Return the (X, Y) coordinate for the center point of the cell that contains the specified text.  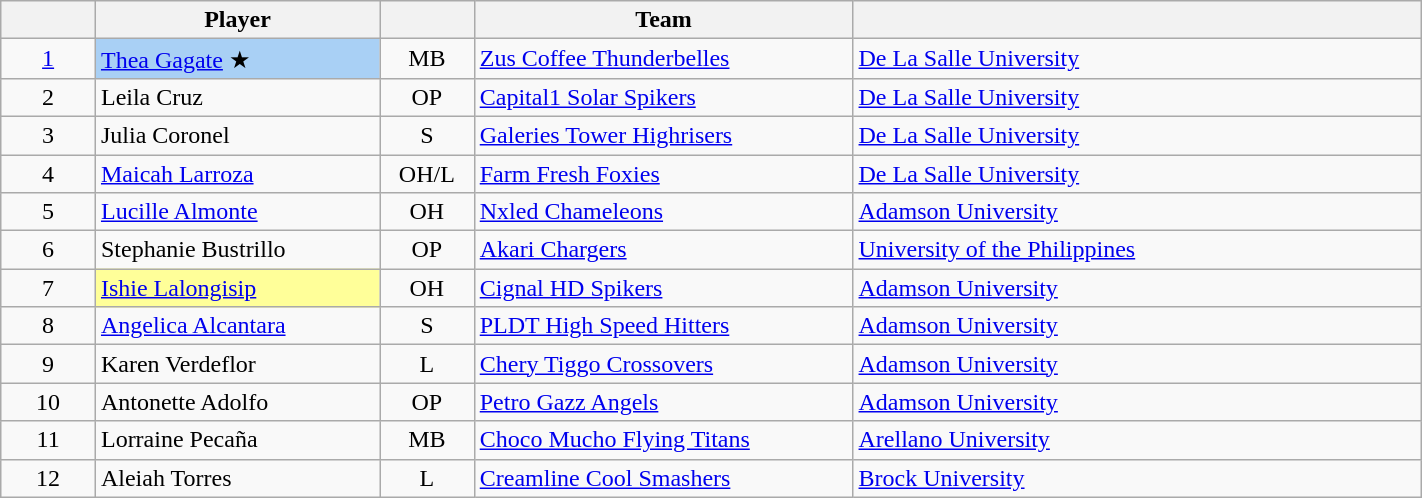
OH/L (428, 173)
3 (48, 135)
Thea Gagate ★ (237, 59)
10 (48, 402)
Lucille Almonte (237, 212)
1 (48, 59)
Petro Gazz Angels (664, 402)
Antonette Adolfo (237, 402)
Player (237, 20)
Ishie Lalongisip (237, 288)
6 (48, 250)
Galeries Tower Highrisers (664, 135)
Arellano University (1137, 440)
11 (48, 440)
Capital1 Solar Spikers (664, 97)
Akari Chargers (664, 250)
Brock University (1137, 478)
Farm Fresh Foxies (664, 173)
PLDT High Speed Hitters (664, 326)
4 (48, 173)
Nxled Chameleons (664, 212)
Lorraine Pecaña (237, 440)
8 (48, 326)
5 (48, 212)
Chery Tiggo Crossovers (664, 364)
Karen Verdeflor (237, 364)
Choco Mucho Flying Titans (664, 440)
Julia Coronel (237, 135)
Angelica Alcantara (237, 326)
9 (48, 364)
7 (48, 288)
2 (48, 97)
Aleiah Torres (237, 478)
Creamline Cool Smashers (664, 478)
Stephanie Bustrillo (237, 250)
Leila Cruz (237, 97)
Team (664, 20)
Maicah Larroza (237, 173)
12 (48, 478)
Cignal HD Spikers (664, 288)
Zus Coffee Thunderbelles (664, 59)
University of the Philippines (1137, 250)
